Scan for the cell matching the given text and deliver its (X, Y) coordinate at center. 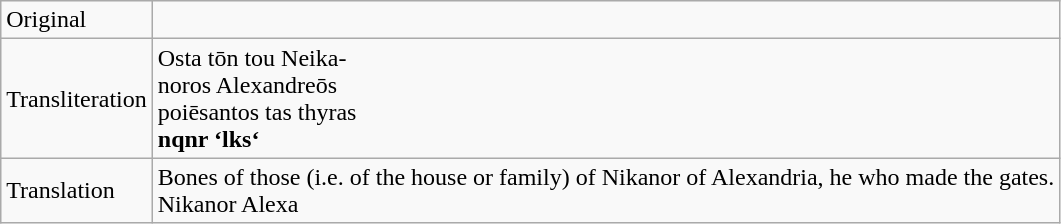
Translation (77, 190)
Osta tōn tou Neika-noros Alexandreōspoiēsantos tas thyrasnqnr ‘lks‘ (606, 98)
Bones of those (i.e. of the house or family) of Nikanor of Alexandria, he who made the gates. Nikanor Alexa (606, 190)
Transliteration (77, 98)
Original (77, 20)
